Detect which cell encompasses the target text, then output its [x, y] center coordinate. 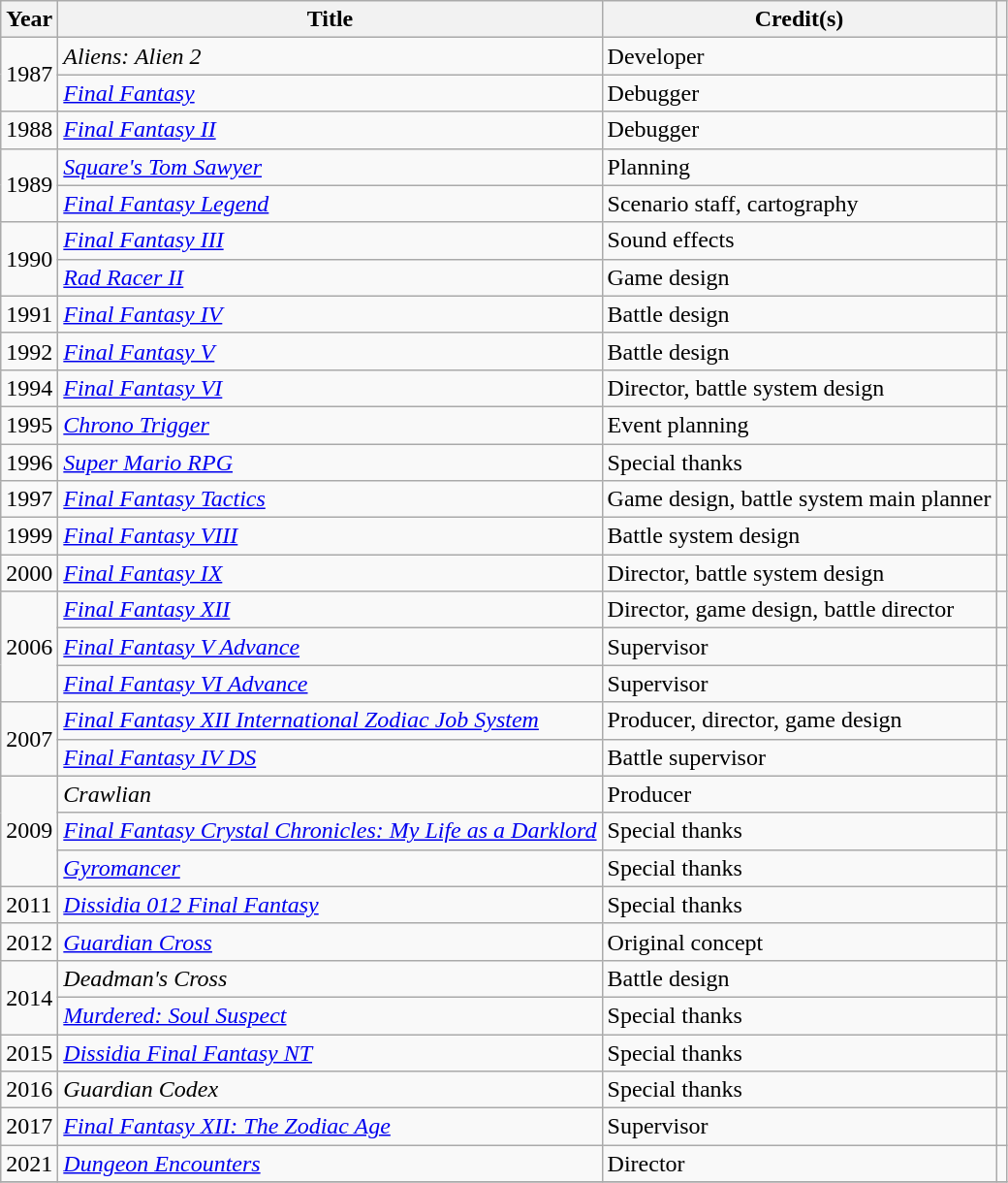
Final Fantasy IV DS [330, 757]
Final Fantasy IV [330, 314]
Super Mario RPG [330, 463]
Year [29, 19]
1991 [29, 314]
Final Fantasy VI [330, 388]
Final Fantasy [330, 93]
Rad Racer II [330, 277]
Final Fantasy VIII [330, 536]
Planning [799, 167]
Dissidia 012 Final Fantasy [330, 905]
Battle system design [799, 536]
2021 [29, 1164]
2006 [29, 647]
2009 [29, 831]
Event planning [799, 425]
Guardian Cross [330, 942]
Final Fantasy IX [330, 573]
Final Fantasy Tactics [330, 499]
2015 [29, 1052]
Original concept [799, 942]
Game design [799, 277]
Final Fantasy Legend [330, 204]
2000 [29, 573]
Guardian Codex [330, 1090]
Sound effects [799, 240]
Developer [799, 56]
2014 [29, 997]
1992 [29, 351]
2016 [29, 1090]
Final Fantasy V Advance [330, 647]
1988 [29, 130]
Gyromancer [330, 868]
Final Fantasy II [330, 130]
1990 [29, 259]
Game design, battle system main planner [799, 499]
Title [330, 19]
Aliens: Alien 2 [330, 56]
Final Fantasy Crystal Chronicles: My Life as a Darklord [330, 831]
1996 [29, 463]
1989 [29, 185]
2017 [29, 1127]
Dungeon Encounters [330, 1164]
Final Fantasy XII International Zodiac Job System [330, 720]
1997 [29, 499]
Producer, director, game design [799, 720]
2007 [29, 739]
Credit(s) [799, 19]
1994 [29, 388]
Chrono Trigger [330, 425]
Final Fantasy XII [330, 610]
Murdered: Soul Suspect [330, 1015]
Director [799, 1164]
1995 [29, 425]
2011 [29, 905]
Final Fantasy V [330, 351]
Final Fantasy XII: The Zodiac Age [330, 1127]
1999 [29, 536]
Final Fantasy VI Advance [330, 684]
Director, game design, battle director [799, 610]
Crawlian [330, 794]
Battle supervisor [799, 757]
Final Fantasy III [330, 240]
Scenario staff, cartography [799, 204]
2012 [29, 942]
Square's Tom Sawyer [330, 167]
Dissidia Final Fantasy NT [330, 1052]
Deadman's Cross [330, 978]
1987 [29, 75]
Producer [799, 794]
